Identify which cell holds the provided text, then report its (X, Y) central coordinate. 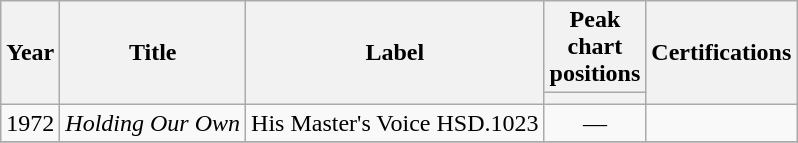
Year (30, 52)
— (595, 123)
Peak chart positions (595, 47)
Label (395, 52)
His Master's Voice HSD.1023 (395, 123)
Holding Our Own (153, 123)
Title (153, 52)
Certifications (722, 52)
1972 (30, 123)
